Find where the given text appears and provide that cell's center as [X, Y] coordinate. 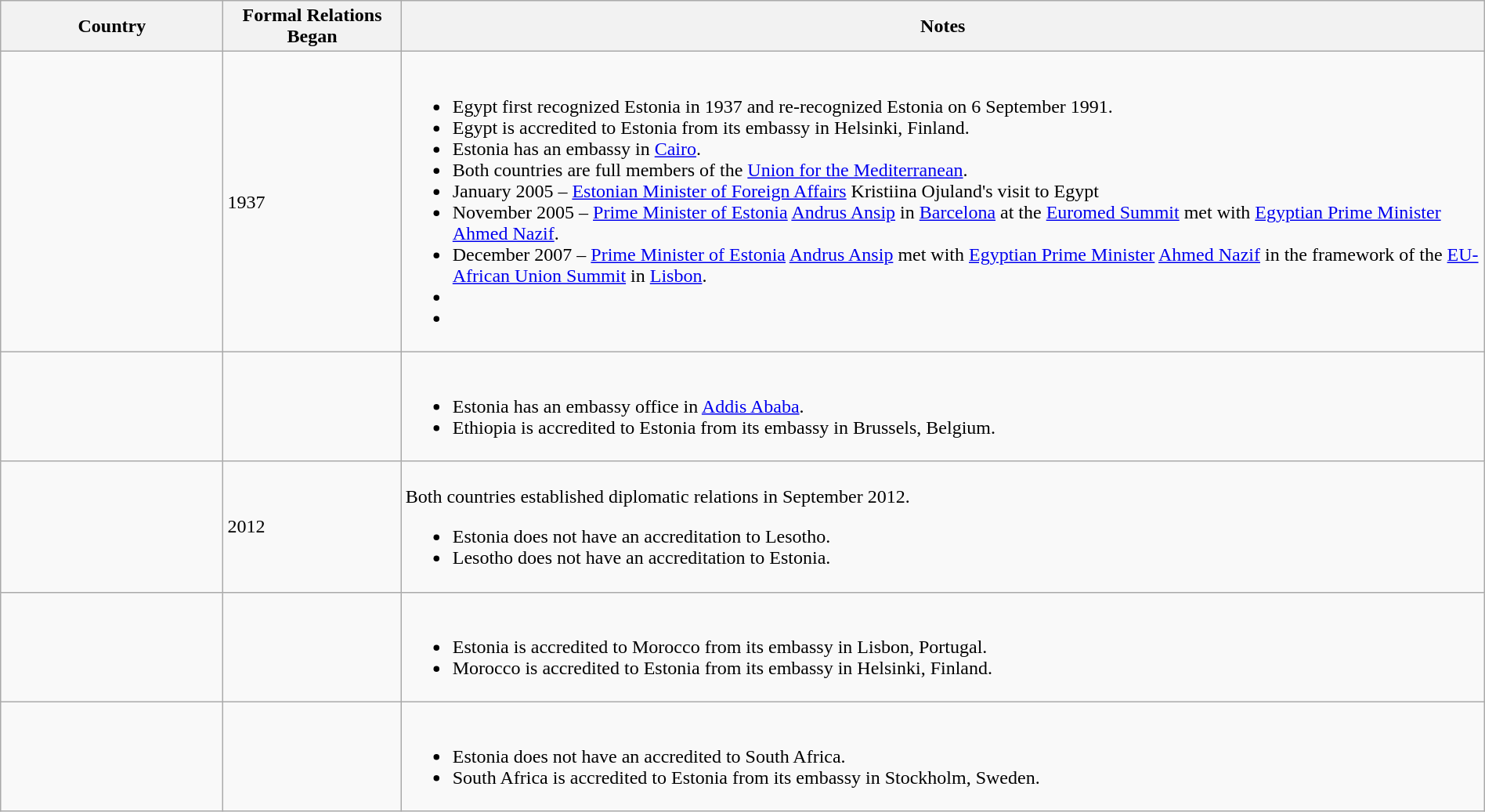
Country [112, 27]
2012 [312, 526]
Estonia does not have an accredited to South Africa.South Africa is accredited to Estonia from its embassy in Stockholm, Sweden. [943, 756]
1937 [312, 202]
Estonia is accredited to Morocco from its embassy in Lisbon, Portugal.Morocco is accredited to Estonia from its embassy in Helsinki, Finland. [943, 647]
Formal Relations Began [312, 27]
Estonia has an embassy office in Addis Ababa.Ethiopia is accredited to Estonia from its embassy in Brussels, Belgium. [943, 406]
Notes [943, 27]
